Detect which cell encompasses the target text, then output its [x, y] center coordinate. 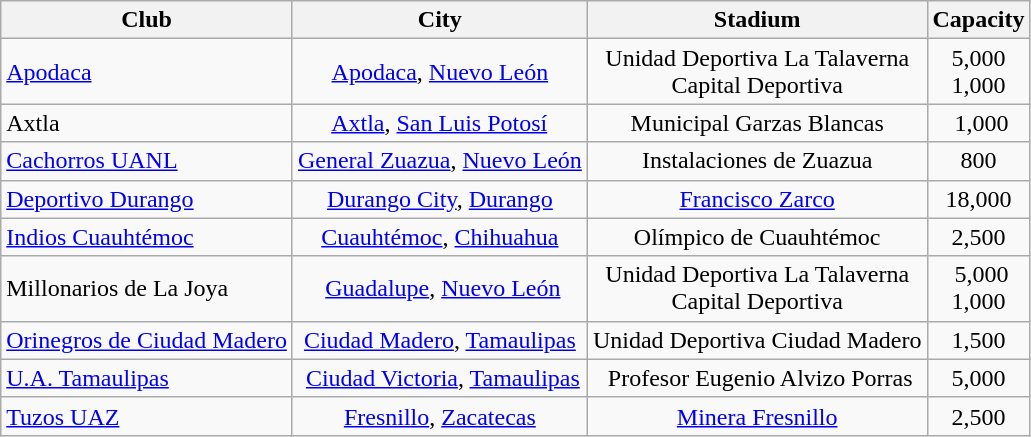
Deportivo Durango [147, 199]
Cuauhtémoc, Chihuahua [440, 237]
Apodaca, Nuevo León [440, 72]
1,500 [978, 340]
Guadalupe, Nuevo León [440, 288]
Profesor Eugenio Alvizo Porras [757, 378]
18,000 [978, 199]
Instalaciones de Zuazua [757, 161]
Olímpico de Cuauhtémoc [757, 237]
City [440, 20]
800 [978, 161]
Ciudad Victoria, Tamaulipas [440, 378]
Apodaca [147, 72]
Club [147, 20]
Municipal Garzas Blancas [757, 123]
U.A. Tamaulipas [147, 378]
Capacity [978, 20]
Tuzos UAZ [147, 416]
Axtla, San Luis Potosí [440, 123]
Minera Fresnillo [757, 416]
Unidad Deportiva Ciudad Madero [757, 340]
1,000 [978, 123]
5,000 [978, 378]
Axtla [147, 123]
Durango City, Durango [440, 199]
Stadium [757, 20]
Fresnillo, Zacatecas [440, 416]
Francisco Zarco [757, 199]
Orinegros de Ciudad Madero [147, 340]
Indios Cuauhtémoc [147, 237]
Ciudad Madero, Tamaulipas [440, 340]
Millonarios de La Joya [147, 288]
General Zuazua, Nuevo León [440, 161]
Cachorros UANL [147, 161]
